For the text-containing cell, return its midpoint in (x, y) coordinate format. 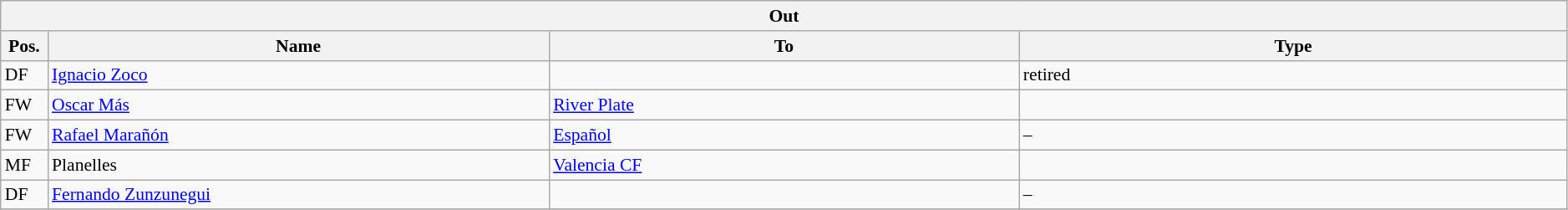
To (784, 46)
MF (24, 165)
Planelles (298, 165)
River Plate (784, 105)
Ignacio Zoco (298, 75)
Pos. (24, 46)
Out (784, 16)
retired (1293, 75)
Fernando Zunzunegui (298, 195)
Rafael Marañón (298, 136)
Type (1293, 46)
Valencia CF (784, 165)
Español (784, 136)
Name (298, 46)
Oscar Más (298, 105)
